Find where the given text appears and provide that cell's center as [X, Y] coordinate. 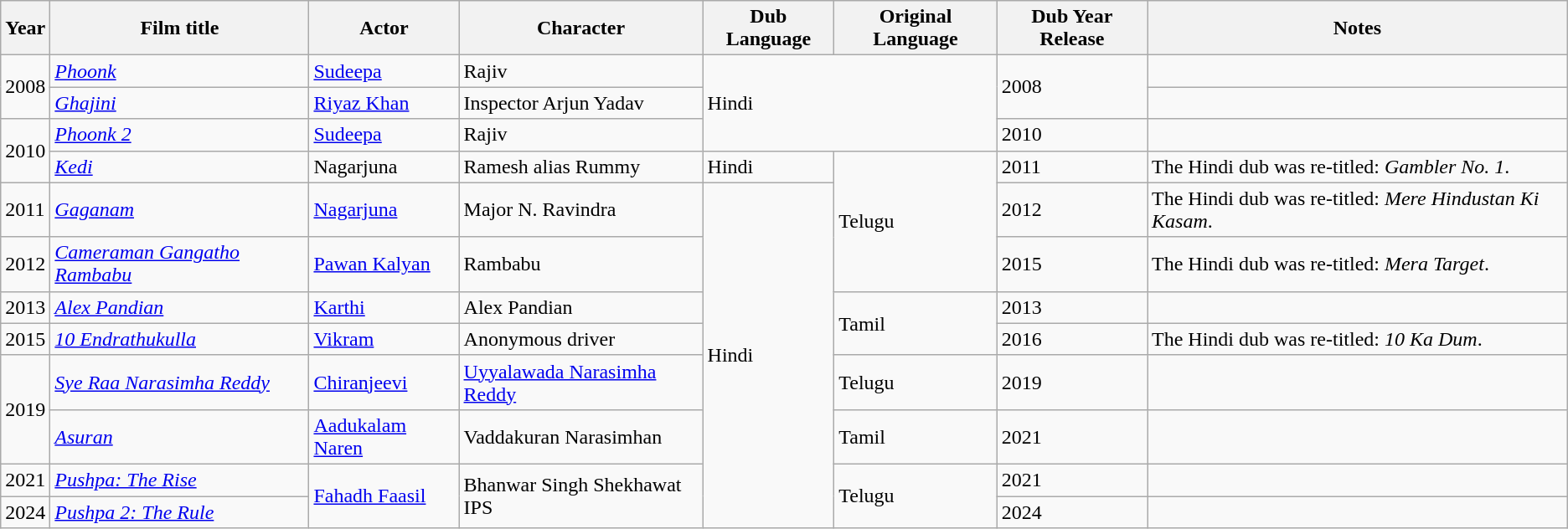
Uyyalawada Narasimha Reddy [581, 382]
Gaganam [179, 209]
Fahadh Faasil [384, 496]
Pawan Kalyan [384, 264]
Sye Raa Narasimha Reddy [179, 382]
Vikram [384, 339]
10 Endrathukulla [179, 339]
Bhanwar Singh Shekhawat IPS [581, 496]
Chiranjeevi [384, 382]
The Hindi dub was re-titled: Mere Hindustan Ki Kasam. [1358, 209]
The Hindi dub was re-titled: 10 Ka Dum. [1358, 339]
Pushpa 2: The Rule [179, 511]
Anonymous driver [581, 339]
Phoonk [179, 71]
The Hindi dub was re-titled: Mera Target. [1358, 264]
Year [25, 28]
Notes [1358, 28]
Phoonk 2 [179, 135]
Dub Language [769, 28]
Asuran [179, 437]
Inspector Arjun Yadav [581, 103]
Karthi [384, 307]
Vaddakuran Narasimhan [581, 437]
Aadukalam Naren [384, 437]
Character [581, 28]
Film title [179, 28]
Actor [384, 28]
The Hindi dub was re-titled: Gambler No. 1. [1358, 167]
Ramesh alias Rummy [581, 167]
Original Language [916, 28]
Major N. Ravindra [581, 209]
Riyaz Khan [384, 103]
2016 [1072, 339]
Dub Year Release [1072, 28]
Cameraman Gangatho Rambabu [179, 264]
Kedi [179, 167]
Ghajini [179, 103]
Rambabu [581, 264]
Pushpa: The Rise [179, 480]
